Output the (x, y) coordinate of the center of the cell containing the given text.  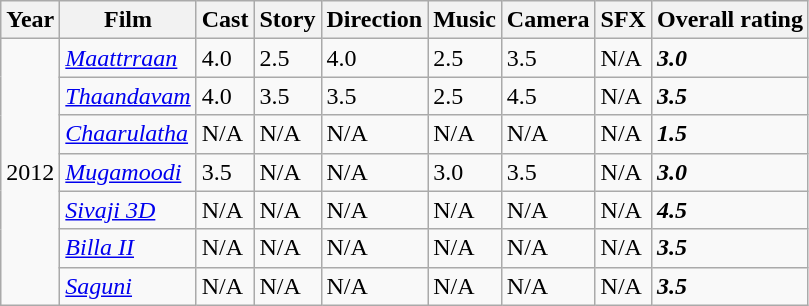
Film (128, 20)
1.5 (730, 134)
2012 (30, 172)
Music (465, 20)
Saguni (128, 286)
Mugamoodi (128, 172)
Camera (548, 20)
Chaarulatha (128, 134)
Thaandavam (128, 96)
Billa II (128, 248)
Maattrraan (128, 58)
Cast (225, 20)
Overall rating (730, 20)
Story (288, 20)
SFX (623, 20)
Year (30, 20)
Direction (374, 20)
Sivaji 3D (128, 210)
